Output the [X, Y] coordinate of the center of the cell containing the given text.  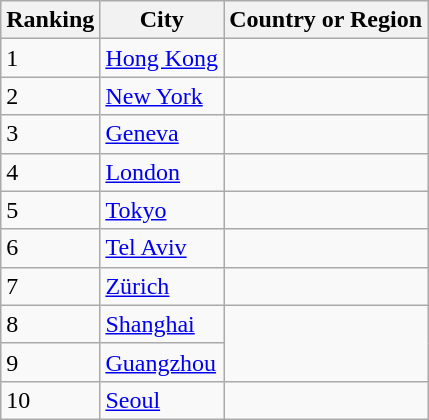
7 [50, 286]
Ranking [50, 20]
6 [50, 248]
5 [50, 210]
Zürich [162, 286]
10 [50, 400]
1 [50, 58]
2 [50, 96]
Guangzhou [162, 362]
Geneva [162, 134]
Country or Region [326, 20]
New York [162, 96]
Hong Kong [162, 58]
8 [50, 324]
4 [50, 172]
City [162, 20]
3 [50, 134]
Tel Aviv [162, 248]
London [162, 172]
9 [50, 362]
Shanghai [162, 324]
Seoul [162, 400]
Tokyo [162, 210]
